Capture the cell that displays the provided text and extract its [X, Y] central coordinate. 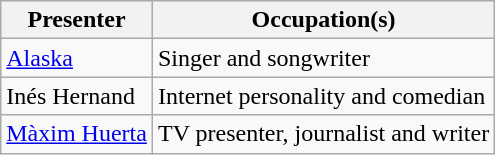
Presenter [77, 20]
Occupation(s) [323, 20]
Internet personality and comedian [323, 96]
Màxim Huerta [77, 134]
Alaska [77, 58]
Singer and songwriter [323, 58]
TV presenter, journalist and writer [323, 134]
Inés Hernand [77, 96]
